Provide the [x, y] coordinate of the cell's center where the given text is located.  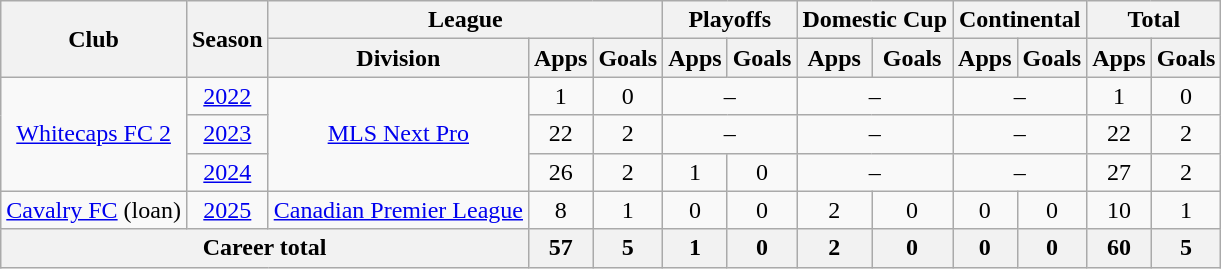
Season [227, 39]
Continental [1020, 20]
Division [398, 58]
Domestic Cup [875, 20]
2024 [227, 172]
27 [1119, 172]
Canadian Premier League [398, 210]
10 [1119, 210]
2025 [227, 210]
MLS Next Pro [398, 134]
57 [560, 248]
Whitecaps FC 2 [94, 134]
2022 [227, 96]
Cavalry FC (loan) [94, 210]
Playoffs [730, 20]
26 [560, 172]
Club [94, 39]
2023 [227, 134]
League [465, 20]
60 [1119, 248]
Career total [265, 248]
8 [560, 210]
Total [1154, 20]
